Extract the (X, Y) coordinate from the center of the cell holding the provided text.  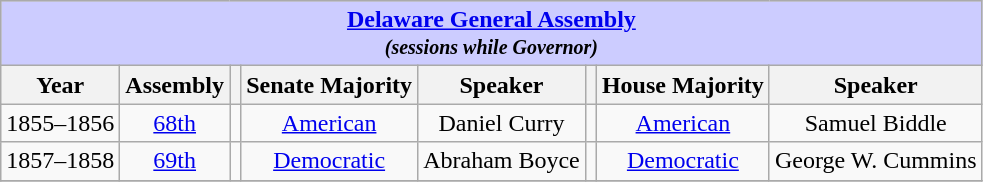
Senate Majority (330, 85)
Assembly (175, 85)
Year (60, 85)
Abraham Boyce (502, 161)
Samuel Biddle (876, 123)
68th (175, 123)
Daniel Curry (502, 123)
House Majority (682, 85)
1855–1856 (60, 123)
1857–1858 (60, 161)
George W. Cummins (876, 161)
Delaware General Assembly (sessions while Governor) (492, 34)
69th (175, 161)
